From the cell containing the given text, extract its center point as (x, y) coordinate. 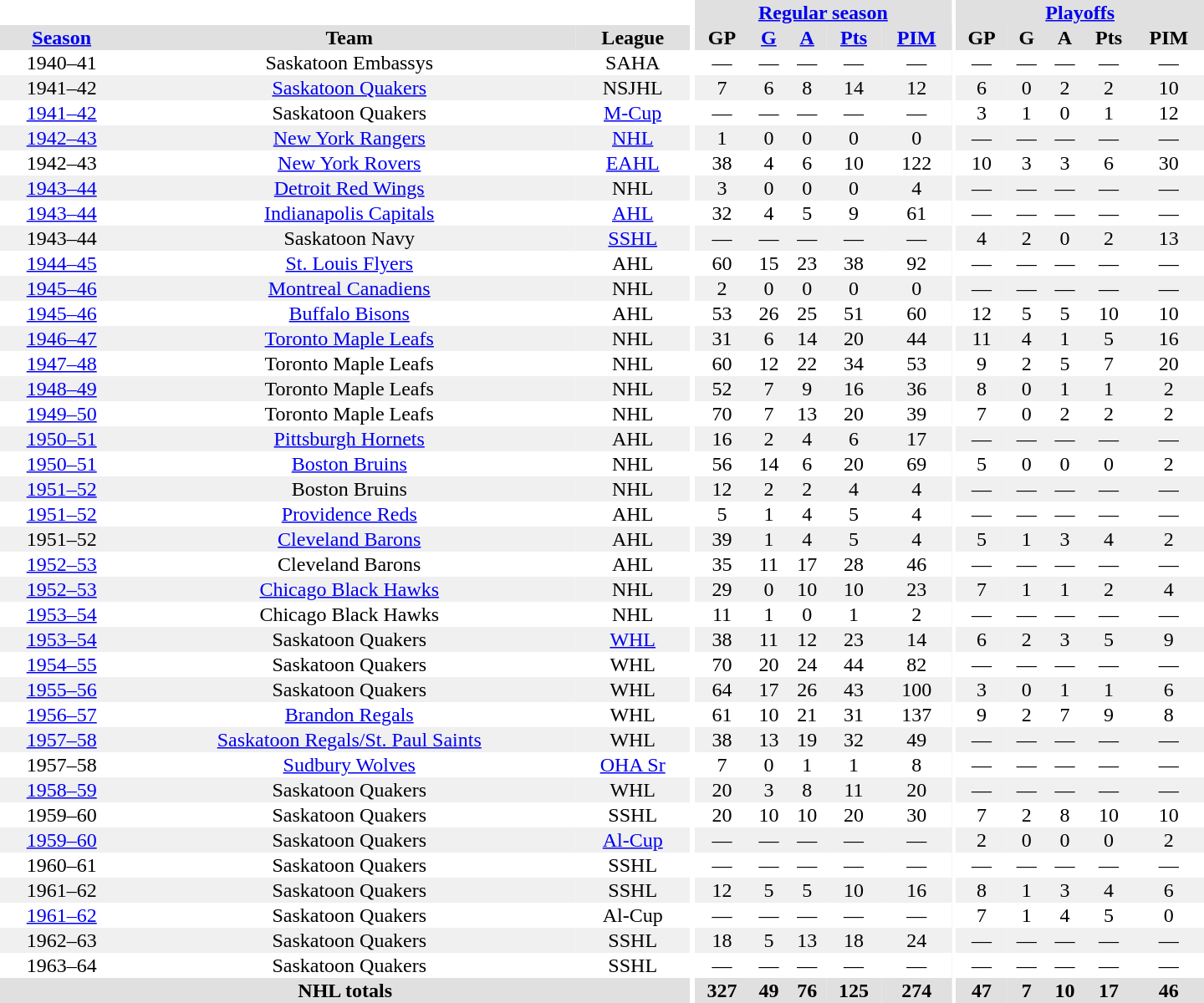
Brandon Regals (349, 715)
52 (722, 389)
29 (722, 589)
St. Louis Flyers (349, 263)
19 (807, 740)
Regular season (823, 13)
274 (916, 990)
69 (916, 464)
1947–48 (62, 364)
122 (916, 163)
1955–56 (62, 690)
22 (807, 364)
1960–61 (62, 865)
New York Rangers (349, 138)
League (632, 38)
1944–45 (62, 263)
36 (916, 389)
EAHL (632, 163)
Indianapolis Capitals (349, 213)
51 (854, 313)
25 (807, 313)
15 (769, 263)
1958–59 (62, 790)
Detroit Red Wings (349, 188)
SAHA (632, 63)
125 (854, 990)
21 (807, 715)
56 (722, 464)
Providence Reds (349, 514)
1962–63 (62, 940)
NSJHL (632, 88)
1956–57 (62, 715)
1948–49 (62, 389)
Saskatoon Navy (349, 238)
82 (916, 664)
28 (854, 564)
1940–41 (62, 63)
Saskatoon Embassys (349, 63)
100 (916, 690)
92 (916, 263)
1954–55 (62, 664)
35 (722, 564)
Buffalo Bisons (349, 313)
76 (807, 990)
NHL totals (344, 990)
43 (854, 690)
Season (62, 38)
M-Cup (632, 113)
47 (982, 990)
1963–64 (62, 965)
OHA Sr (632, 765)
34 (854, 364)
Pittsburgh Hornets (349, 439)
327 (722, 990)
New York Rovers (349, 163)
Montreal Canadiens (349, 288)
Team (349, 38)
Saskatoon Regals/St. Paul Saints (349, 740)
137 (916, 715)
Playoffs (1080, 13)
1949–50 (62, 414)
1946–47 (62, 339)
Sudbury Wolves (349, 765)
64 (722, 690)
